Capture the cell that displays the provided text and extract its (X, Y) central coordinate. 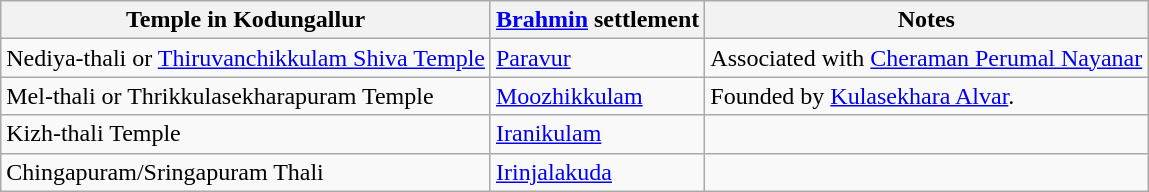
Notes (926, 20)
Temple in Kodungallur (246, 20)
Brahmin settlement (597, 20)
Associated with Cheraman Perumal Nayanar (926, 58)
Mel-thali or Thrikkulasekharapuram Temple (246, 96)
Iranikulam (597, 134)
Moozhikkulam (597, 96)
Paravur (597, 58)
Irinjalakuda (597, 172)
Founded by Kulasekhara Alvar. (926, 96)
Chingapuram/Sringapuram Thali (246, 172)
Kizh-thali Temple (246, 134)
Nediya-thali or Thiruvanchikkulam Shiva Temple (246, 58)
